From the cell containing the given text, extract its center point as (X, Y) coordinate. 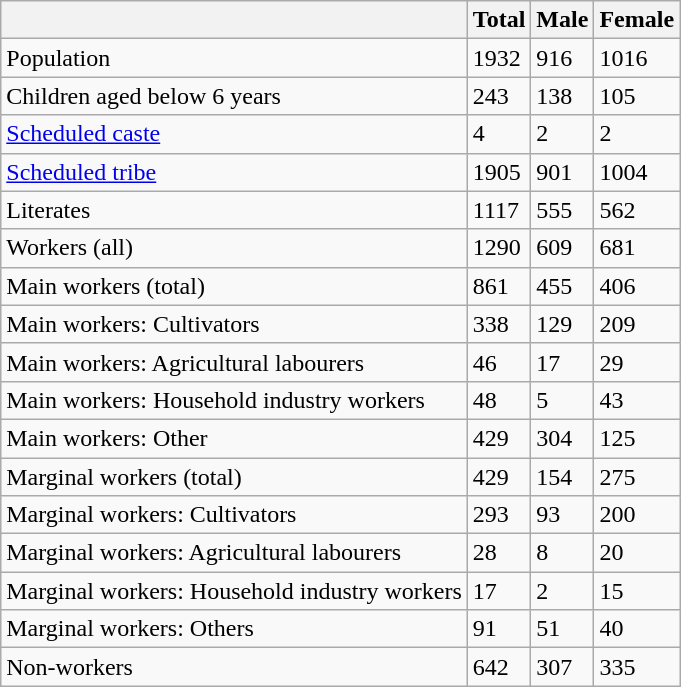
Scheduled tribe (234, 172)
Scheduled caste (234, 134)
642 (499, 667)
125 (637, 438)
51 (562, 629)
1016 (637, 58)
293 (499, 515)
Population (234, 58)
5 (562, 400)
46 (499, 362)
Female (637, 20)
138 (562, 96)
1932 (499, 58)
555 (562, 210)
1117 (499, 210)
Main workers (total) (234, 286)
1290 (499, 248)
Main workers: Agricultural labourers (234, 362)
562 (637, 210)
Main workers: Cultivators (234, 324)
901 (562, 172)
91 (499, 629)
Marginal workers: Others (234, 629)
Male (562, 20)
1905 (499, 172)
20 (637, 553)
Main workers: Household industry workers (234, 400)
Children aged below 6 years (234, 96)
406 (637, 286)
916 (562, 58)
15 (637, 591)
8 (562, 553)
Main workers: Other (234, 438)
Literates (234, 210)
338 (499, 324)
Total (499, 20)
Marginal workers (total) (234, 477)
243 (499, 96)
43 (637, 400)
1004 (637, 172)
105 (637, 96)
200 (637, 515)
29 (637, 362)
681 (637, 248)
209 (637, 324)
Workers (all) (234, 248)
Marginal workers: Agricultural labourers (234, 553)
129 (562, 324)
Marginal workers: Household industry workers (234, 591)
455 (562, 286)
154 (562, 477)
93 (562, 515)
275 (637, 477)
609 (562, 248)
40 (637, 629)
307 (562, 667)
28 (499, 553)
4 (499, 134)
304 (562, 438)
48 (499, 400)
861 (499, 286)
335 (637, 667)
Non-workers (234, 667)
Marginal workers: Cultivators (234, 515)
